Determine the (x, y) coordinate at the center of the cell enclosing the given text.  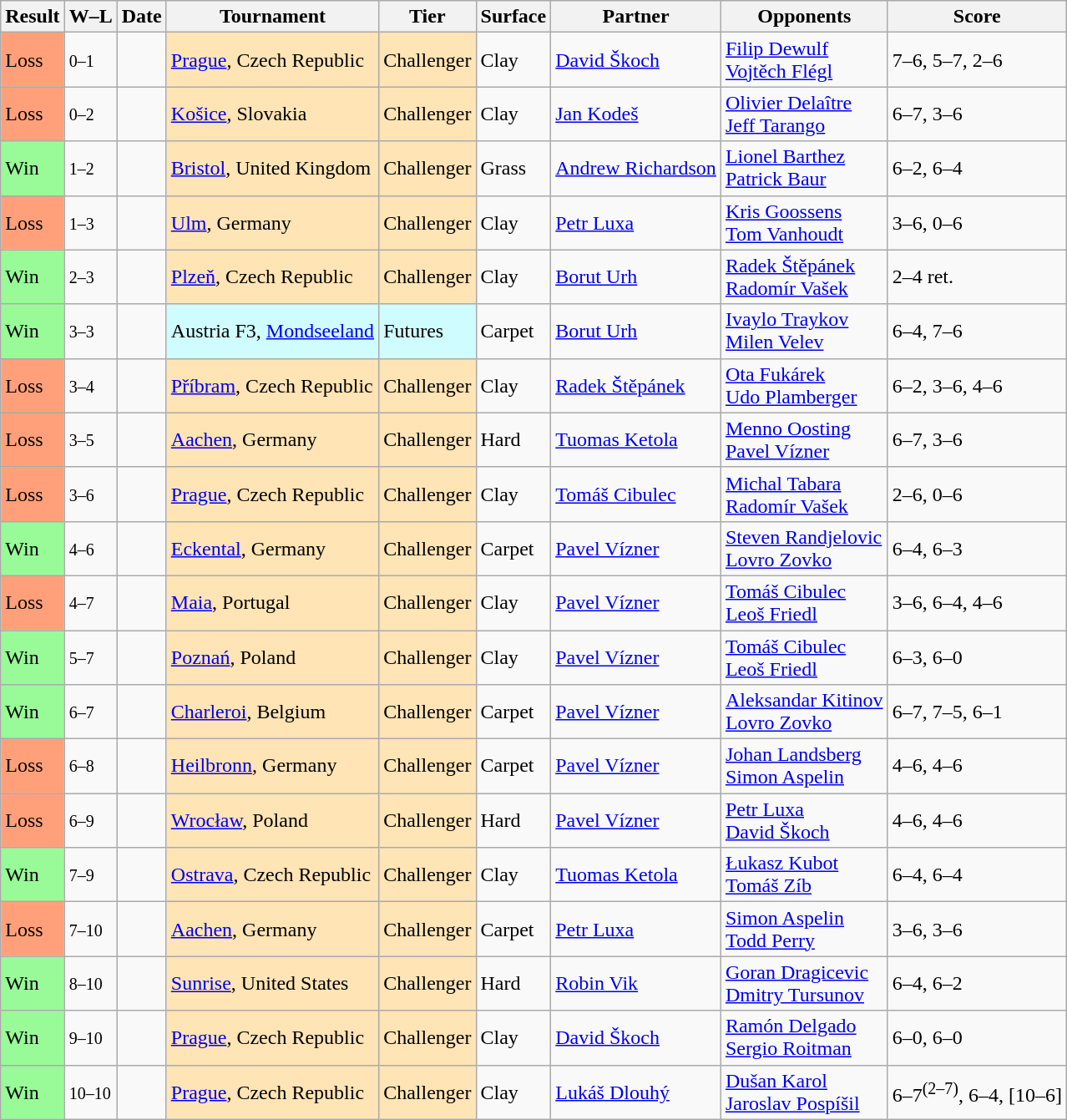
Wrocław, Poland (272, 820)
Heilbronn, Germany (272, 767)
Johan Landsberg Simon Aspelin (804, 767)
Lionel Barthez Patrick Baur (804, 169)
Partner (636, 17)
6–9 (90, 820)
7–6, 5–7, 2–6 (977, 60)
6–4, 7–6 (977, 331)
W–L (90, 17)
Tournament (272, 17)
7–9 (90, 875)
6–7, 7–5, 6–1 (977, 712)
6–4, 6–2 (977, 984)
Futures (427, 331)
Ivaylo Traykov Milen Velev (804, 331)
Sunrise, United States (272, 984)
8–10 (90, 984)
6–2, 3–6, 4–6 (977, 386)
Radek Štěpánek (636, 386)
Eckental, Germany (272, 548)
4–6 (90, 548)
Lukáš Dlouhý (636, 1092)
6–0, 6–0 (977, 1037)
Kris Goossens Tom Vanhoudt (804, 222)
6–7 (90, 712)
Simon Aspelin Todd Perry (804, 929)
3–6 (90, 494)
Radek Štěpánek Radomír Vašek (804, 277)
5–7 (90, 656)
1–3 (90, 222)
6–8 (90, 767)
Plzeň, Czech Republic (272, 277)
Ostrava, Czech Republic (272, 875)
Filip Dewulf Vojtěch Flégl (804, 60)
6–2, 6–4 (977, 169)
Tomáš Cibulec (636, 494)
9–10 (90, 1037)
4–7 (90, 603)
2–6, 0–6 (977, 494)
Olivier Delaître Jeff Tarango (804, 114)
2–3 (90, 277)
Petr Luxa David Škoch (804, 820)
3–6, 3–6 (977, 929)
Date (142, 17)
Opponents (804, 17)
Score (977, 17)
Grass (513, 169)
3–6, 0–6 (977, 222)
Košice, Slovakia (272, 114)
Result (33, 17)
3–5 (90, 439)
Tier (427, 17)
10–10 (90, 1092)
7–10 (90, 929)
Ramón Delgado Sergio Roitman (804, 1037)
Surface (513, 17)
Charleroi, Belgium (272, 712)
Michal Tabara Radomír Vašek (804, 494)
1–2 (90, 169)
3–4 (90, 386)
Příbram, Czech Republic (272, 386)
3–3 (90, 331)
Goran Dragicevic Dmitry Tursunov (804, 984)
2–4 ret. (977, 277)
Menno Oosting Pavel Vízner (804, 439)
Aleksandar Kitinov Lovro Zovko (804, 712)
6–4, 6–4 (977, 875)
Steven Randjelovic Lovro Zovko (804, 548)
Poznań, Poland (272, 656)
Jan Kodeš (636, 114)
Maia, Portugal (272, 603)
Bristol, United Kingdom (272, 169)
Ota Fukárek Udo Plamberger (804, 386)
Łukasz Kubot Tomáš Zíb (804, 875)
Ulm, Germany (272, 222)
6–7(2–7), 6–4, [10–6] (977, 1092)
0–1 (90, 60)
Austria F3, Mondseeland (272, 331)
6–3, 6–0 (977, 656)
Andrew Richardson (636, 169)
3–6, 6–4, 4–6 (977, 603)
0–2 (90, 114)
Dušan Karol Jaroslav Pospíšil (804, 1092)
6–4, 6–3 (977, 548)
Robin Vik (636, 984)
